Scan for the cell matching the given text and deliver its [x, y] coordinate at center. 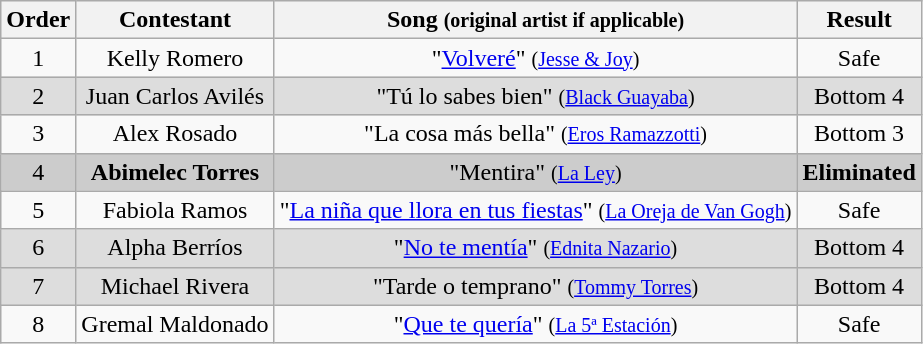
"Que te quería" (La 5ª Estación) [536, 324]
Fabiola Ramos [175, 210]
Kelly Romero [175, 58]
"No te mentía" (Ednita Nazario) [536, 248]
"Tarde o temprano" (Tommy Torres) [536, 286]
Song (original artist if applicable) [536, 20]
8 [38, 324]
"La cosa más bella" (Eros Ramazzotti) [536, 134]
Michael Rivera [175, 286]
1 [38, 58]
5 [38, 210]
Bottom 3 [859, 134]
3 [38, 134]
"Tú lo sabes bien" (Black Guayaba) [536, 96]
Juan Carlos Avilés [175, 96]
Result [859, 20]
Alpha Berríos [175, 248]
"Mentira" (La Ley) [536, 172]
Abimelec Torres [175, 172]
6 [38, 248]
"La niña que llora en tus fiestas" (La Oreja de Van Gogh) [536, 210]
Alex Rosado [175, 134]
Gremal Maldonado [175, 324]
Order [38, 20]
4 [38, 172]
Contestant [175, 20]
"Volveré" (Jesse & Joy) [536, 58]
Eliminated [859, 172]
2 [38, 96]
7 [38, 286]
